Locate the cell with the specified text and output its [x, y] center coordinate. 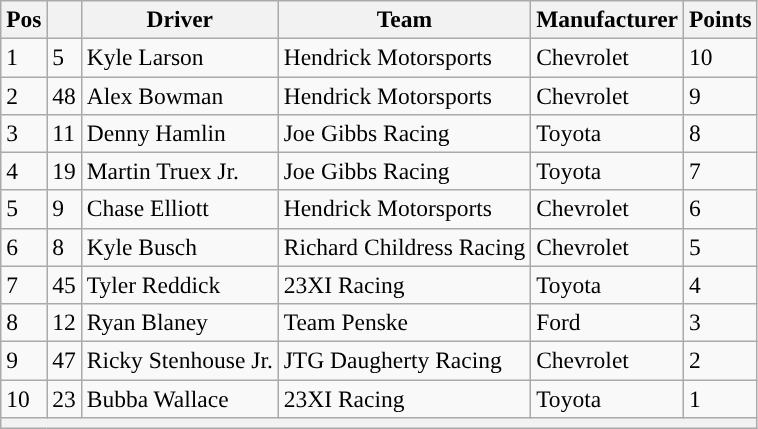
12 [64, 322]
48 [64, 95]
Denny Hamlin [180, 133]
Bubba Wallace [180, 398]
Ricky Stenhouse Jr. [180, 360]
Team [404, 19]
Richard Childress Racing [404, 247]
Pos [24, 19]
Ryan Blaney [180, 322]
45 [64, 285]
Martin Truex Jr. [180, 171]
Manufacturer [608, 19]
Ford [608, 322]
Kyle Busch [180, 247]
Points [720, 19]
Team Penske [404, 322]
Alex Bowman [180, 95]
Chase Elliott [180, 209]
Driver [180, 19]
19 [64, 171]
11 [64, 133]
Tyler Reddick [180, 285]
JTG Daugherty Racing [404, 360]
47 [64, 360]
23 [64, 398]
Kyle Larson [180, 57]
